Return the [x, y] coordinate for the center point of the cell that contains the specified text.  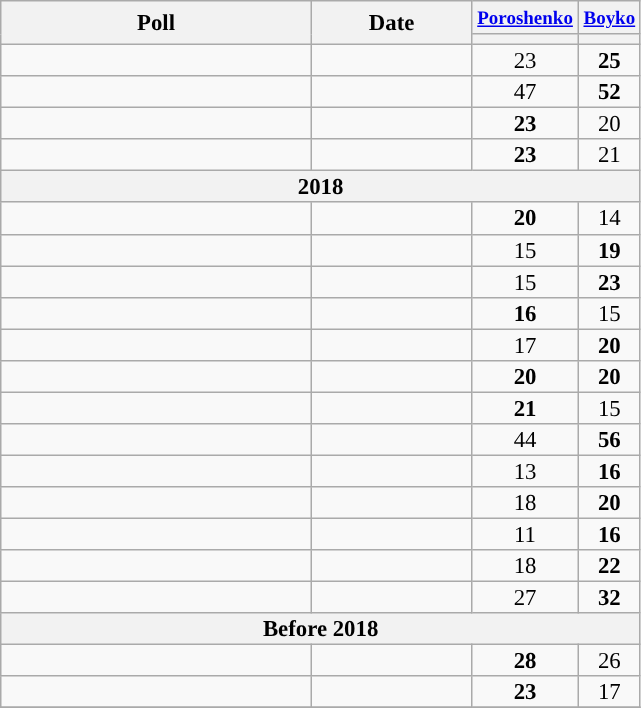
19 [609, 250]
Date [392, 23]
47 [525, 92]
Boyko [609, 18]
13 [525, 471]
32 [609, 598]
44 [525, 440]
Poroshenko [525, 18]
56 [609, 440]
25 [609, 61]
26 [609, 661]
11 [525, 535]
27 [525, 598]
14 [609, 219]
52 [609, 92]
28 [525, 661]
Poll [156, 23]
Before 2018 [321, 629]
2018 [321, 187]
22 [609, 566]
